Provide the (x, y) coordinate of the cell's center where the given text is located.  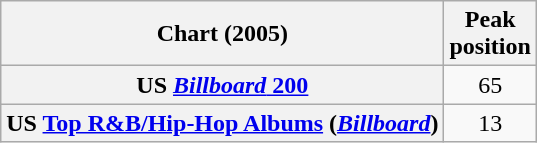
US Billboard 200 (222, 85)
US Top R&B/Hip-Hop Albums (Billboard) (222, 123)
Chart (2005) (222, 34)
65 (490, 85)
13 (490, 123)
Peak position (490, 34)
